For the text-containing cell, return its midpoint in [X, Y] coordinate format. 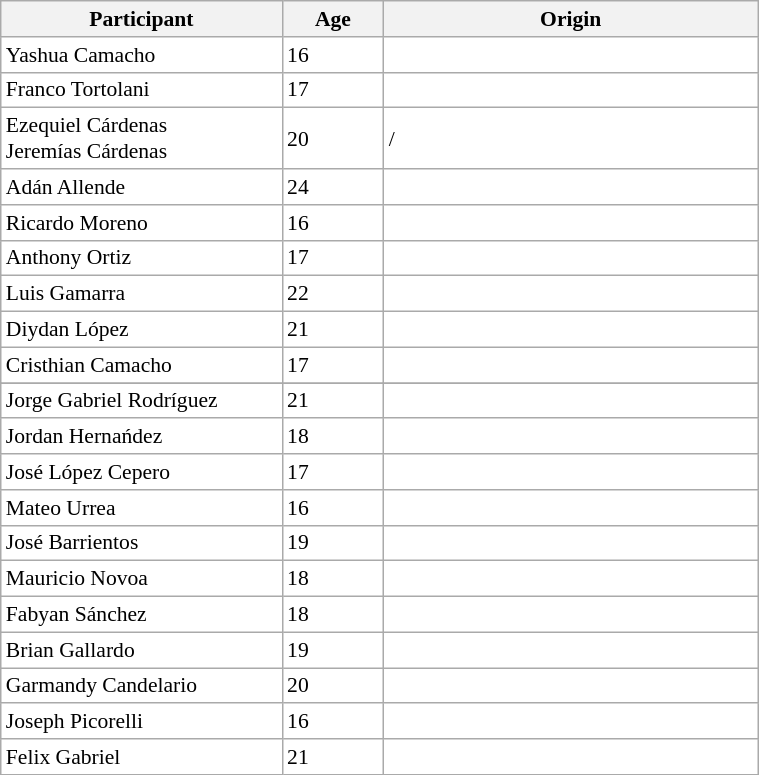
Origin [571, 19]
22 [333, 294]
Ricardo Moreno [142, 222]
Joseph Picorelli [142, 721]
Garmandy Candelario [142, 686]
/ [571, 138]
Age [333, 19]
24 [333, 187]
Anthony Ortiz [142, 258]
Luis Gamarra [142, 294]
Participant [142, 19]
Franco Tortolani [142, 90]
Jorge Gabriel Rodríguez [142, 400]
José Barrientos [142, 543]
Yashua Camacho [142, 54]
José López Cepero [142, 472]
Felix Gabriel [142, 757]
Adán Allende [142, 187]
Cristhian Camacho [142, 365]
Jordan Hernańdez [142, 436]
Mateo Urrea [142, 507]
Ezequiel CárdenasJeremías Cárdenas [142, 138]
Brian Gallardo [142, 650]
Diydan López [142, 329]
Fabyan Sánchez [142, 614]
Mauricio Novoa [142, 579]
